Search for the cell housing the specified text and yield its [X, Y] center coordinate. 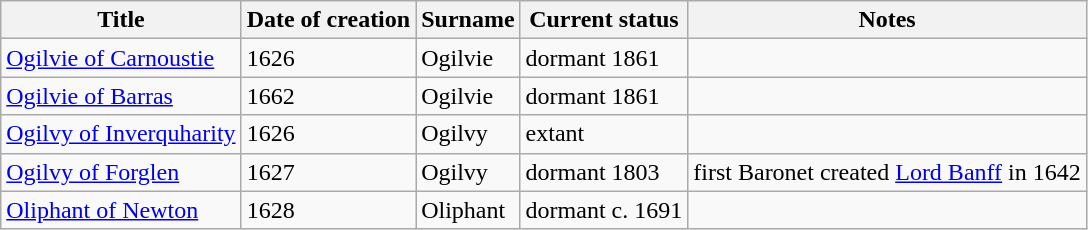
Date of creation [328, 20]
dormant 1803 [604, 172]
Ogilvie of Barras [121, 96]
extant [604, 134]
Title [121, 20]
Current status [604, 20]
Oliphant [468, 210]
1628 [328, 210]
1662 [328, 96]
Oliphant of Newton [121, 210]
Surname [468, 20]
Ogilvie of Carnoustie [121, 58]
Ogilvy of Inverquharity [121, 134]
Notes [888, 20]
Ogilvy of Forglen [121, 172]
first Baronet created Lord Banff in 1642 [888, 172]
1627 [328, 172]
dormant c. 1691 [604, 210]
